Return the [X, Y] coordinate for the center point of the cell that contains the specified text.  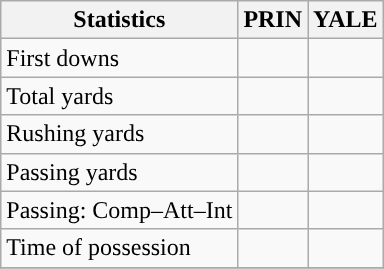
YALE [346, 20]
PRIN [273, 20]
Passing: Comp–Att–Int [120, 210]
Rushing yards [120, 134]
Passing yards [120, 172]
First downs [120, 58]
Total yards [120, 96]
Time of possession [120, 248]
Statistics [120, 20]
